Scan for the cell matching the given text and deliver its [X, Y] coordinate at center. 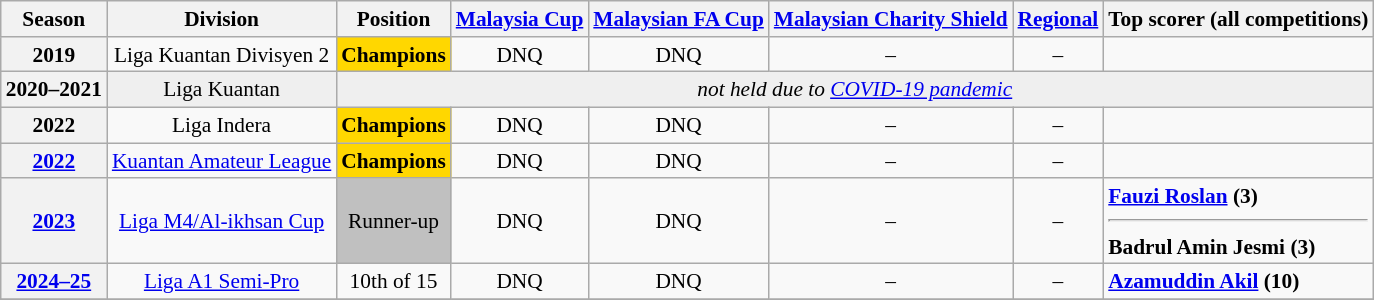
2020–2021 [54, 90]
Azamuddin Akil (10) [1238, 282]
Malaysian Charity Shield [891, 19]
Regional [1058, 19]
Kuantan Amateur League [222, 161]
2024–25 [54, 282]
Top scorer (all competitions) [1238, 19]
10th of 15 [393, 282]
Liga M4/Al-ikhsan Cup [222, 222]
Liga Indera [222, 126]
Liga A1 Semi-Pro [222, 282]
Liga Kuantan [222, 90]
Malaysian FA Cup [678, 19]
2019 [54, 55]
2023 [54, 222]
Malaysia Cup [520, 19]
not held due to COVID-19 pandemic [854, 90]
Fauzi Roslan (3) Badrul Amin Jesmi (3) [1238, 222]
Liga Kuantan Divisyen 2 [222, 55]
Season [54, 19]
Position [393, 19]
Division [222, 19]
Runner-up [393, 222]
